Output the [x, y] coordinate of the center of the cell containing the given text.  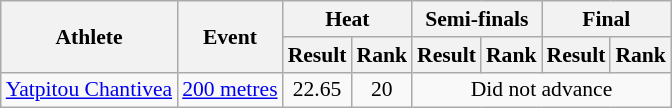
20 [382, 90]
Heat [348, 19]
Semi-finals [476, 19]
Event [230, 36]
22.65 [318, 90]
Final [606, 19]
200 metres [230, 90]
Athlete [89, 36]
Yatpitou Chantivea [89, 90]
Did not advance [542, 90]
